Extract the [X, Y] coordinate from the center of the cell holding the provided text.  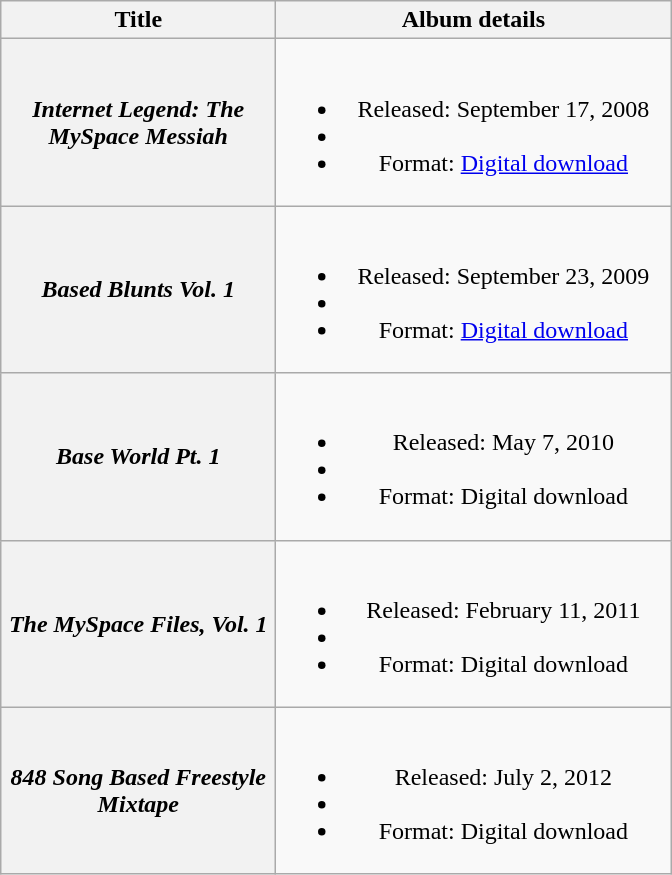
Album details [474, 20]
Base World Pt. 1 [138, 456]
Released: September 17, 2008Format: Digital download [474, 122]
Internet Legend: The MySpace Messiah [138, 122]
Released: September 23, 2009Format: Digital download [474, 290]
The MySpace Files, Vol. 1 [138, 624]
Title [138, 20]
848 Song Based Freestyle Mixtape [138, 790]
Released: February 11, 2011Format: Digital download [474, 624]
Released: July 2, 2012Format: Digital download [474, 790]
Released: May 7, 2010Format: Digital download [474, 456]
Based Blunts Vol. 1 [138, 290]
